Return the (X, Y) coordinate for the center point of the cell that contains the specified text.  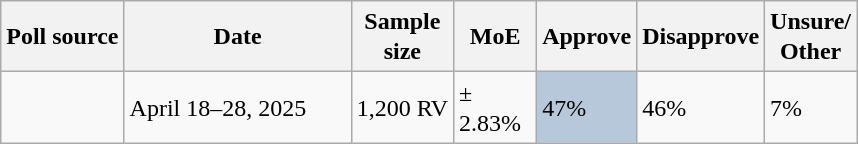
MoE (496, 36)
± 2.83% (496, 108)
April 18–28, 2025 (238, 108)
Unsure/Other (811, 36)
47% (587, 108)
Approve (587, 36)
Samplesize (402, 36)
Disapprove (701, 36)
Date (238, 36)
1,200 RV (402, 108)
7% (811, 108)
46% (701, 108)
Poll source (62, 36)
